Detect which cell encompasses the target text, then output its (x, y) center coordinate. 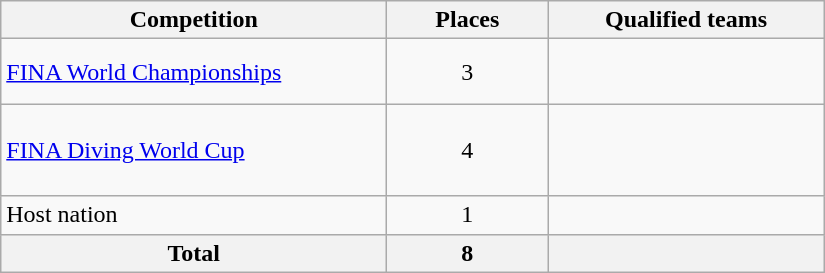
Competition (194, 20)
8 (468, 253)
3 (468, 72)
FINA World Championships (194, 72)
Host nation (194, 215)
FINA Diving World Cup (194, 150)
Total (194, 253)
Places (468, 20)
Qualified teams (686, 20)
4 (468, 150)
1 (468, 215)
